From the cell containing the given text, extract its center point as [x, y] coordinate. 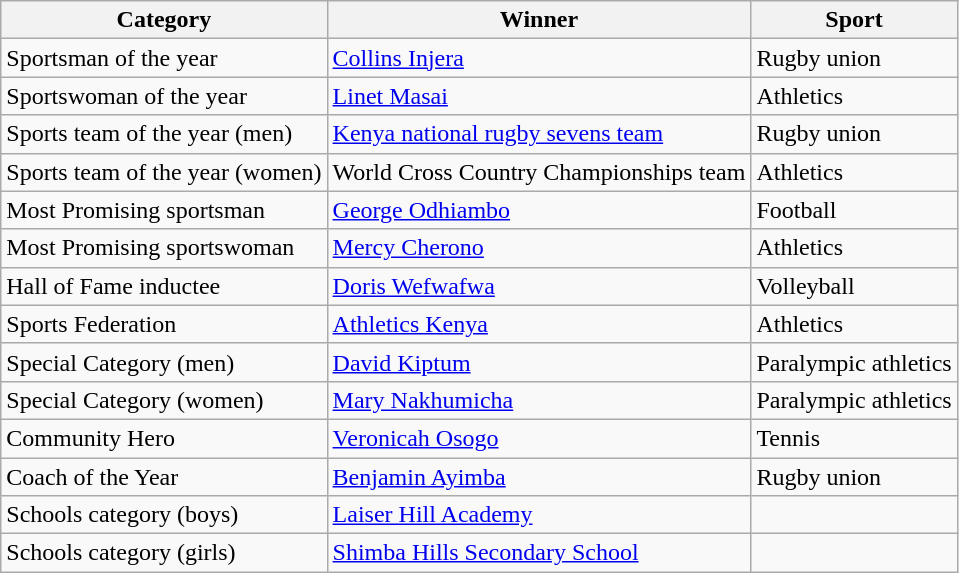
Community Hero [164, 438]
Sport [854, 20]
David Kiptum [539, 362]
Sportswoman of the year [164, 96]
Schools category (girls) [164, 553]
Special Category (women) [164, 400]
Most Promising sportswoman [164, 248]
Football [854, 210]
Collins Injera [539, 58]
Volleyball [854, 286]
Sports team of the year (women) [164, 172]
Sports Federation [164, 324]
Sportsman of the year [164, 58]
Winner [539, 20]
Schools category (boys) [164, 515]
Mary Nakhumicha [539, 400]
George Odhiambo [539, 210]
Most Promising sportsman [164, 210]
Shimba Hills Secondary School [539, 553]
Sports team of the year (men) [164, 134]
Linet Masai [539, 96]
Tennis [854, 438]
Mercy Cherono [539, 248]
Special Category (men) [164, 362]
Coach of the Year [164, 477]
Veronicah Osogo [539, 438]
Doris Wefwafwa [539, 286]
World Cross Country Championships team [539, 172]
Laiser Hill Academy [539, 515]
Kenya national rugby sevens team [539, 134]
Hall of Fame inductee [164, 286]
Benjamin Ayimba [539, 477]
Athletics Kenya [539, 324]
Category [164, 20]
